Search for the cell housing the specified text and yield its (x, y) center coordinate. 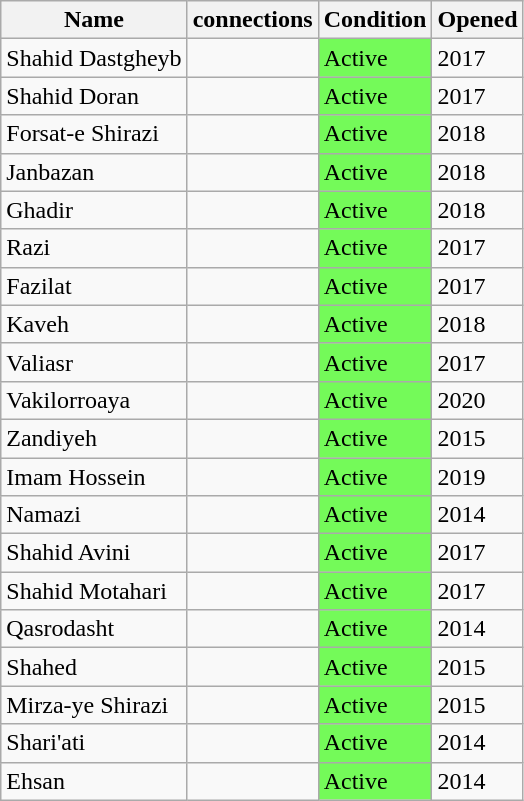
Ghadir (94, 210)
Namazi (94, 515)
2019 (478, 477)
Name (94, 20)
Valiasr (94, 362)
Opened (478, 20)
Mirza-ye Shirazi (94, 705)
Shahid Doran (94, 96)
connections (252, 20)
Fazilat (94, 286)
Ehsan (94, 781)
Janbazan (94, 172)
Zandiyeh (94, 438)
Condition (375, 20)
Vakilorroaya (94, 400)
Shahed (94, 667)
Shari'ati (94, 743)
2020 (478, 400)
Qasrodasht (94, 629)
Razi (94, 248)
Shahid Dastgheyb (94, 58)
Shahid Motahari (94, 591)
Imam Hossein (94, 477)
Kaveh (94, 324)
Forsat-e Shirazi (94, 134)
Shahid Avini (94, 553)
